Pinpoint the cell where the given text exists, returning its [x, y] midpoint coordinate. 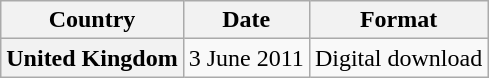
Format [398, 20]
Date [246, 20]
Digital download [398, 58]
Country [92, 20]
3 June 2011 [246, 58]
United Kingdom [92, 58]
